Determine the [x, y] coordinate at the center of the cell enclosing the given text.  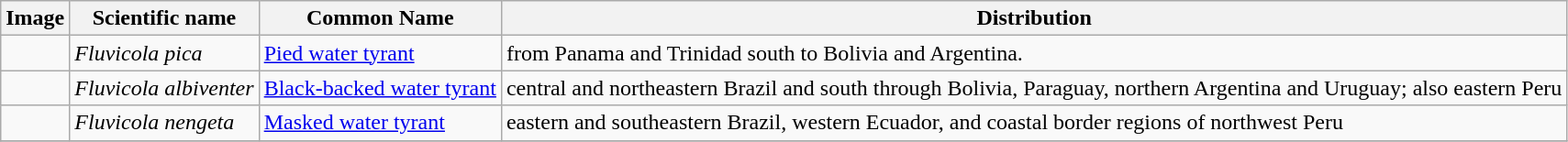
Pied water tyrant [380, 53]
Scientific name [164, 18]
Distribution [1033, 18]
from Panama and Trinidad south to Bolivia and Argentina. [1033, 53]
Common Name [380, 18]
Masked water tyrant [380, 123]
Image [35, 18]
Black-backed water tyrant [380, 88]
eastern and southeastern Brazil, western Ecuador, and coastal border regions of northwest Peru [1033, 123]
Fluvicola albiventer [164, 88]
central and northeastern Brazil and south through Bolivia, Paraguay, northern Argentina and Uruguay; also eastern Peru [1033, 88]
Fluvicola nengeta [164, 123]
Fluvicola pica [164, 53]
